Detect which cell encompasses the target text, then output its [X, Y] center coordinate. 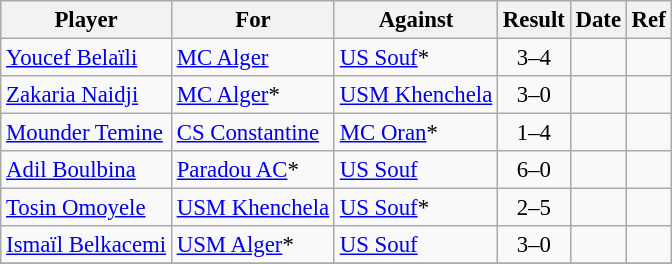
Ref [648, 20]
MC Oran* [416, 133]
Result [534, 20]
Adil Boulbina [86, 170]
CS Constantine [252, 133]
MC Alger [252, 58]
MC Alger* [252, 95]
Against [416, 20]
2–5 [534, 208]
Player [86, 20]
Paradou AC* [252, 170]
6–0 [534, 170]
Youcef Belaïli [86, 58]
Zakaria Naidji [86, 95]
Ismaïl Belkacemi [86, 245]
Date [598, 20]
USM Alger* [252, 245]
Tosin Omoyele [86, 208]
3–4 [534, 58]
1–4 [534, 133]
Mounder Temine [86, 133]
For [252, 20]
